Search for the cell housing the specified text and yield its (x, y) center coordinate. 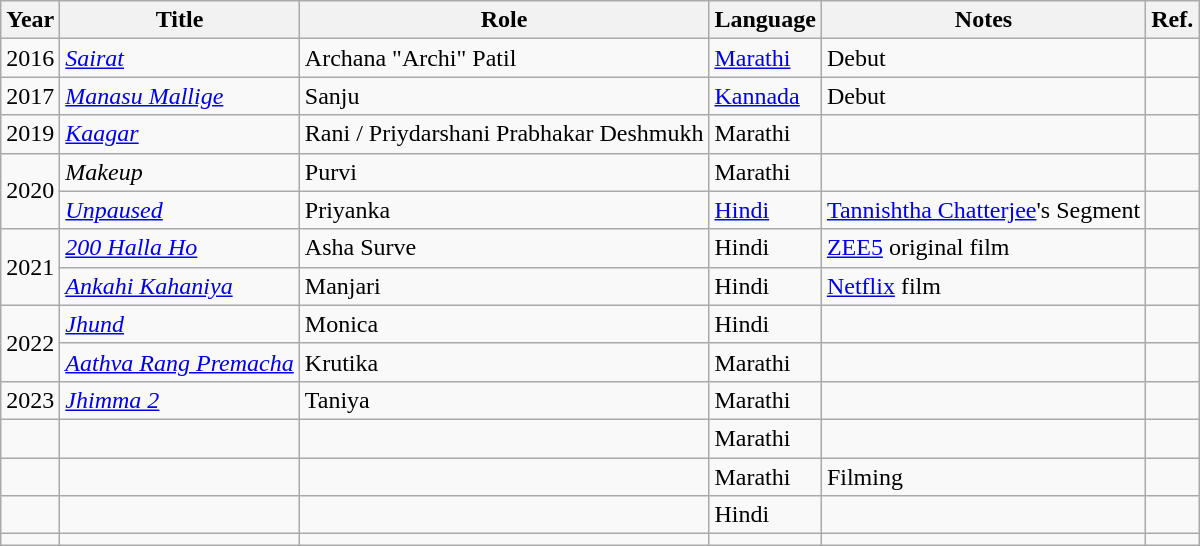
Asha Surve (504, 248)
Role (504, 20)
Sanju (504, 96)
Notes (983, 20)
2021 (30, 267)
2022 (30, 343)
2023 (30, 400)
Netflix film (983, 286)
Year (30, 20)
2019 (30, 134)
2016 (30, 58)
Jhund (180, 324)
ZEE5 original film (983, 248)
Language (765, 20)
Purvi (504, 172)
Jhimma 2 (180, 400)
Kaagar (180, 134)
Priyanka (504, 210)
Tannishtha Chatterjee's Segment (983, 210)
2017 (30, 96)
Krutika (504, 362)
200 Halla Ho (180, 248)
Monica (504, 324)
Ref. (1172, 20)
Makeup (180, 172)
Rani / Priydarshani Prabhakar Deshmukh (504, 134)
Ankahi Kahaniya (180, 286)
Filming (983, 477)
Unpaused (180, 210)
2020 (30, 191)
Title (180, 20)
Kannada (765, 96)
Sairat (180, 58)
Aathva Rang Premacha (180, 362)
Manjari (504, 286)
Manasu Mallige (180, 96)
Archana "Archi" Patil (504, 58)
Taniya (504, 400)
